Identify which cell holds the provided text, then report its [x, y] central coordinate. 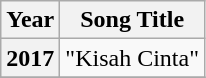
Song Title [132, 20]
Year [30, 20]
"Kisah Cinta" [132, 58]
2017 [30, 58]
